For the text-containing cell, return its midpoint in (x, y) coordinate format. 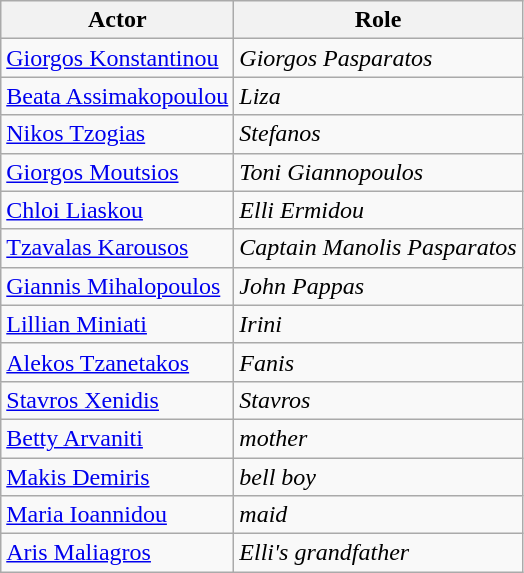
Giorgos Konstantinou (118, 58)
Aris Maliagros (118, 553)
Irini (378, 324)
Giorgos Pasparatos (378, 58)
Captain Manolis Pasparatos (378, 248)
Fanis (378, 362)
Maria Ioannidou (118, 515)
Liza (378, 96)
Nikos Tzogias (118, 134)
Alekos Tzanetakos (118, 362)
Stefanos (378, 134)
bell boy (378, 477)
Giannis Mihalopoulos (118, 286)
Betty Arvaniti (118, 438)
Stavros (378, 400)
Elli's grandfather (378, 553)
Elli Ermidou (378, 210)
Toni Giannopoulos (378, 172)
mother (378, 438)
Beata Assimakopoulou (118, 96)
Chloi Liaskou (118, 210)
maid (378, 515)
Role (378, 20)
Tzavalas Karousos (118, 248)
John Pappas (378, 286)
Lillian Miniati (118, 324)
Actor (118, 20)
Stavros Xenidis (118, 400)
Makis Demiris (118, 477)
Giorgos Moutsios (118, 172)
